Capture the cell that displays the provided text and extract its (X, Y) central coordinate. 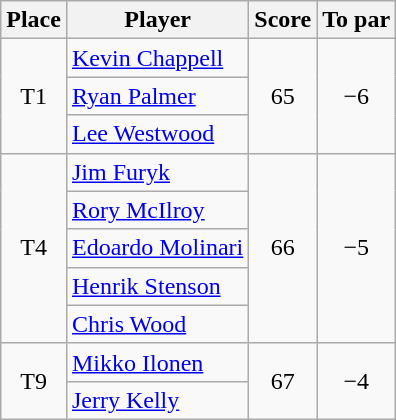
Jim Furyk (157, 172)
−5 (356, 248)
To par (356, 20)
Place (34, 20)
65 (283, 96)
Henrik Stenson (157, 286)
Score (283, 20)
T4 (34, 248)
67 (283, 381)
Mikko Ilonen (157, 362)
Lee Westwood (157, 134)
−6 (356, 96)
T1 (34, 96)
Kevin Chappell (157, 58)
Jerry Kelly (157, 400)
Rory McIlroy (157, 210)
−4 (356, 381)
T9 (34, 381)
Chris Wood (157, 324)
Edoardo Molinari (157, 248)
Player (157, 20)
Ryan Palmer (157, 96)
66 (283, 248)
